Search for the cell housing the specified text and yield its [x, y] center coordinate. 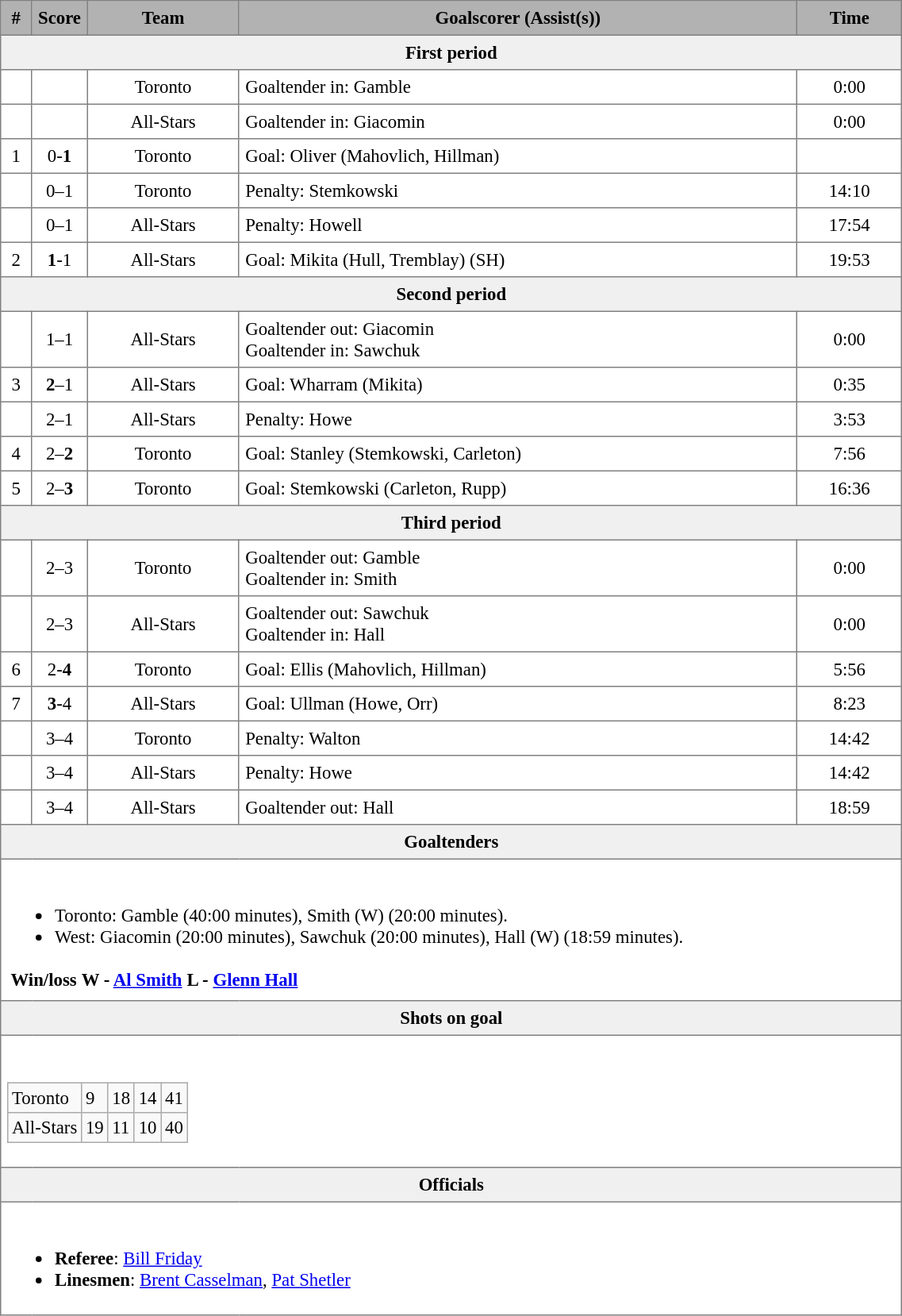
Penalty: Walton [518, 738]
L - Glenn Hall [243, 980]
Goaltender in: Gamble [518, 87]
Goal: Ellis (Mahovlich, Hillman) [518, 669]
2 [16, 260]
3 [16, 385]
1–1 [59, 339]
# [16, 18]
9 [95, 1098]
2–2 [59, 454]
5:56 [850, 669]
Penalty: Howell [518, 225]
Goal: Oliver (Mahovlich, Hillman) [518, 156]
Third period [451, 523]
4 [16, 454]
1-1 [59, 260]
41 [175, 1098]
0:35 [850, 385]
17:54 [850, 225]
6 [16, 669]
Goaltender out: Hall [518, 807]
16:36 [850, 488]
Score [59, 18]
W - Al Smith [132, 980]
Time [850, 18]
Goaltender out: GiacominGoaltender in: Sawchuk [518, 339]
18:59 [850, 807]
14 [148, 1098]
Goal: Stanley (Stemkowski, Carleton) [518, 454]
Penalty: Stemkowski [518, 190]
3:53 [850, 419]
Toronto 9 18 14 41 All-Stars 19 11 10 40 [451, 1102]
Team [163, 18]
7 [16, 704]
Officials [451, 1185]
Goaltender in: Giacomin [518, 121]
Goalscorer (Assist(s)) [518, 18]
11 [121, 1127]
First period [451, 52]
Shots on goal [451, 1018]
14:10 [850, 190]
0-1 [59, 156]
Goal: Stemkowski (Carleton, Rupp) [518, 488]
19:53 [850, 260]
3-4 [59, 704]
10 [148, 1127]
40 [175, 1127]
18 [121, 1098]
Goaltenders [451, 842]
7:56 [850, 454]
Goal: Wharram (Mikita) [518, 385]
8:23 [850, 704]
Second period [451, 294]
Goaltender out: GambleGoaltender in: Smith [518, 568]
Goal: Mikita (Hull, Tremblay) (SH) [518, 260]
Goal: Ullman (Howe, Orr) [518, 704]
1 [16, 156]
19 [95, 1127]
5 [16, 488]
Goaltender out: Sawchuk Goaltender in: Hall [518, 624]
Referee: Bill FridayLinesmen: Brent Casselman, Pat Shetler [451, 1259]
Win/loss [44, 980]
2-4 [59, 669]
